Locate the cell with the specified text and output its (x, y) center coordinate. 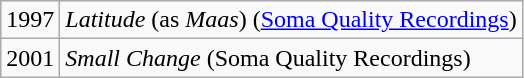
Small Change (Soma Quality Recordings) (291, 58)
Latitude (as Maas) (Soma Quality Recordings) (291, 20)
1997 (30, 20)
2001 (30, 58)
